Determine the [X, Y] coordinate at the center of the cell enclosing the given text.  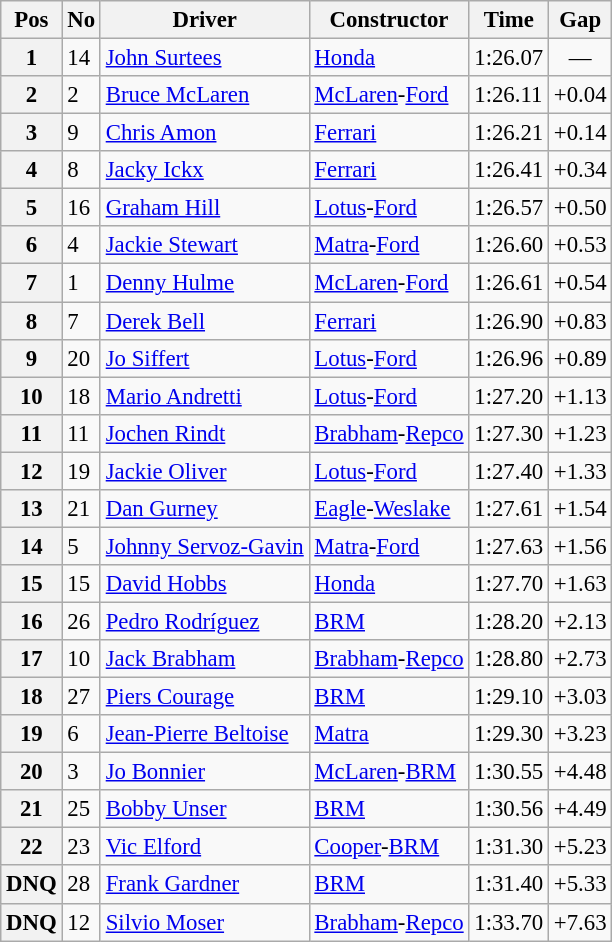
Mario Andretti [204, 396]
McLaren-BRM [389, 772]
1:30.56 [509, 809]
+0.04 [580, 95]
28 [81, 885]
+0.50 [580, 208]
David Hobbs [204, 584]
Constructor [389, 20]
1:26.60 [509, 245]
+2.13 [580, 621]
Bobby Unser [204, 809]
+0.83 [580, 321]
1:31.40 [509, 885]
Dan Gurney [204, 509]
— [580, 58]
Silvio Moser [204, 922]
+1.33 [580, 471]
+5.33 [580, 885]
+0.89 [580, 358]
Jack Brabham [204, 659]
+2.73 [580, 659]
Vic Elford [204, 847]
27 [81, 697]
+3.23 [580, 734]
Time [509, 20]
+4.49 [580, 809]
Jochen Rindt [204, 433]
+7.63 [580, 922]
13 [32, 509]
No [81, 20]
Cooper-BRM [389, 847]
+1.56 [580, 546]
Gap [580, 20]
26 [81, 621]
Graham Hill [204, 208]
+1.63 [580, 584]
+1.23 [580, 433]
1:33.70 [509, 922]
1:29.30 [509, 734]
1:26.96 [509, 358]
1:30.55 [509, 772]
1:31.30 [509, 847]
1:26.11 [509, 95]
Chris Amon [204, 133]
+4.48 [580, 772]
Derek Bell [204, 321]
1:27.70 [509, 584]
1:27.20 [509, 396]
+0.34 [580, 170]
Jo Bonnier [204, 772]
1:28.80 [509, 659]
Driver [204, 20]
25 [81, 809]
John Surtees [204, 58]
1:27.63 [509, 546]
1:26.21 [509, 133]
Matra [389, 734]
1:26.90 [509, 321]
1:27.61 [509, 509]
Piers Courage [204, 697]
Jo Siffert [204, 358]
Frank Gardner [204, 885]
22 [32, 847]
1:26.41 [509, 170]
Johnny Servoz-Gavin [204, 546]
+3.03 [580, 697]
+1.13 [580, 396]
Denny Hulme [204, 283]
Bruce McLaren [204, 95]
17 [32, 659]
Pos [32, 20]
+1.54 [580, 509]
1:27.30 [509, 433]
1:29.10 [509, 697]
1:27.40 [509, 471]
Jean-Pierre Beltoise [204, 734]
+0.54 [580, 283]
+0.14 [580, 133]
+0.53 [580, 245]
Jacky Ickx [204, 170]
Jackie Stewart [204, 245]
Jackie Oliver [204, 471]
23 [81, 847]
1:26.07 [509, 58]
1:26.61 [509, 283]
1:28.20 [509, 621]
1:26.57 [509, 208]
Eagle-Weslake [389, 509]
+5.23 [580, 847]
Pedro Rodríguez [204, 621]
